Locate the cell with the specified text and output its (x, y) center coordinate. 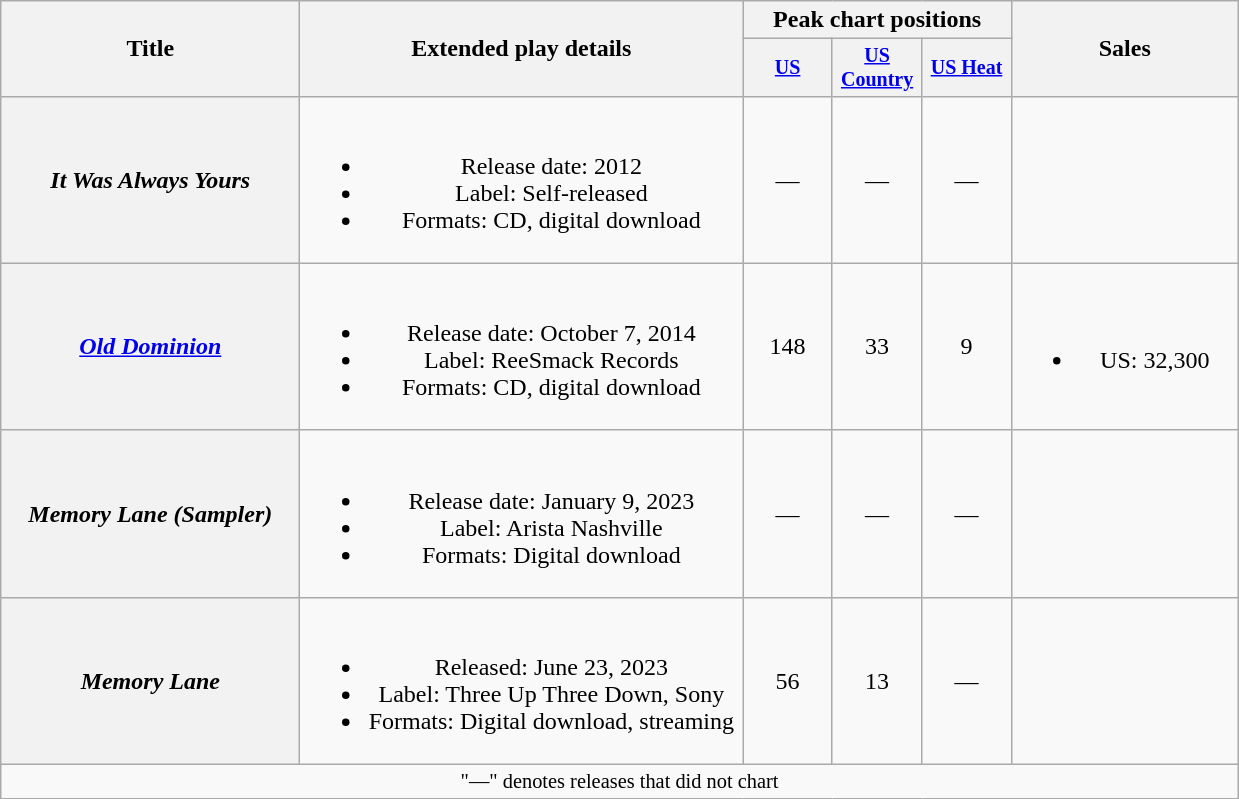
"—" denotes releases that did not chart (620, 782)
US Country (876, 68)
13 (876, 680)
Released: June 23, 2023Label: Three Up Three Down, SonyFormats: Digital download, streaming (522, 680)
Release date: January 9, 2023Label: Arista NashvilleFormats: Digital download (522, 514)
148 (788, 346)
Extended play details (522, 49)
It Was Always Yours (150, 180)
Sales (1124, 49)
9 (966, 346)
Release date: October 7, 2014Label: ReeSmack RecordsFormats: CD, digital download (522, 346)
Release date: 2012Label: Self-releasedFormats: CD, digital download (522, 180)
Title (150, 49)
US (788, 68)
33 (876, 346)
Memory Lane (150, 680)
US Heat (966, 68)
US: 32,300 (1124, 346)
Old Dominion (150, 346)
Memory Lane (Sampler) (150, 514)
Peak chart positions (877, 20)
56 (788, 680)
